Find where the given text appears and provide that cell's center as (X, Y) coordinate. 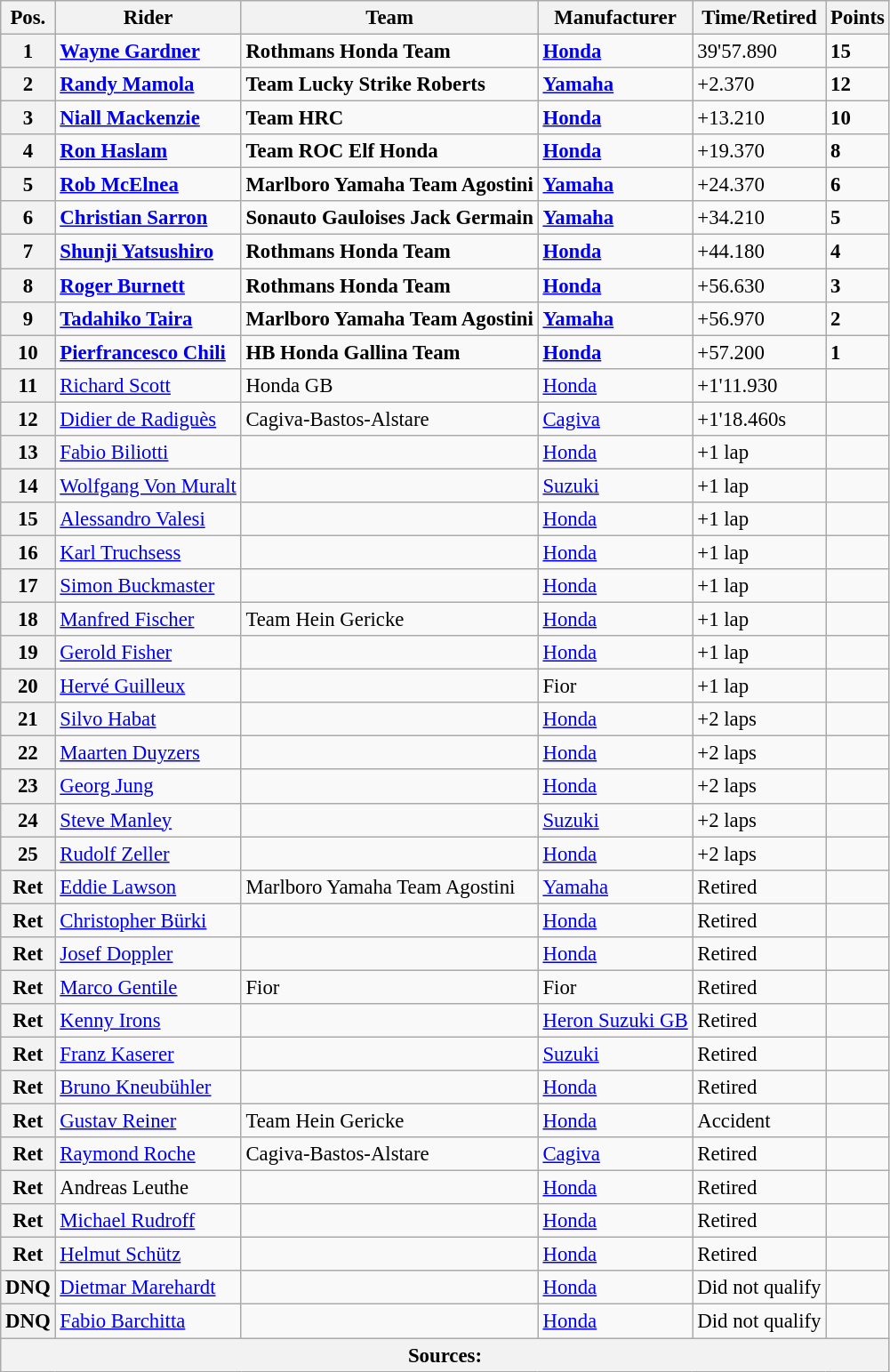
Andreas Leuthe (148, 1188)
14 (28, 485)
16 (28, 552)
Sources: (445, 1355)
Honda GB (389, 385)
Manufacturer (615, 18)
23 (28, 787)
Wayne Gardner (148, 52)
Niall Mackenzie (148, 118)
+56.970 (759, 318)
Georg Jung (148, 787)
22 (28, 753)
Rudolf Zeller (148, 854)
Bruno Kneubühler (148, 1087)
Raymond Roche (148, 1154)
39'57.890 (759, 52)
Franz Kaserer (148, 1054)
HB Honda Gallina Team (389, 352)
Wolfgang Von Muralt (148, 485)
24 (28, 820)
Roger Burnett (148, 285)
Team (389, 18)
Manfred Fischer (148, 620)
Maarten Duyzers (148, 753)
Marco Gentile (148, 987)
Time/Retired (759, 18)
Gerold Fisher (148, 653)
Dietmar Marehardt (148, 1288)
Rider (148, 18)
Hervé Guilleux (148, 686)
Michael Rudroff (148, 1221)
Karl Truchsess (148, 552)
Team ROC Elf Honda (389, 151)
25 (28, 854)
Eddie Lawson (148, 887)
Didier de Radiguès (148, 419)
Rob McElnea (148, 185)
Accident (759, 1121)
Points (857, 18)
Christian Sarron (148, 218)
Team Lucky Strike Roberts (389, 84)
Sonauto Gauloises Jack Germain (389, 218)
+44.180 (759, 252)
Simon Buckmaster (148, 586)
Kenny Irons (148, 1021)
21 (28, 719)
7 (28, 252)
Heron Suzuki GB (615, 1021)
Josef Doppler (148, 954)
+1'11.930 (759, 385)
Fabio Barchitta (148, 1321)
Pierfrancesco Chili (148, 352)
Shunji Yatsushiro (148, 252)
+57.200 (759, 352)
+24.370 (759, 185)
17 (28, 586)
+13.210 (759, 118)
Steve Manley (148, 820)
19 (28, 653)
Tadahiko Taira (148, 318)
+1'18.460s (759, 419)
Alessandro Valesi (148, 519)
+56.630 (759, 285)
+19.370 (759, 151)
Silvo Habat (148, 719)
20 (28, 686)
Christopher Bürki (148, 920)
Team HRC (389, 118)
Gustav Reiner (148, 1121)
Richard Scott (148, 385)
Randy Mamola (148, 84)
Helmut Schütz (148, 1255)
+2.370 (759, 84)
Ron Haslam (148, 151)
Pos. (28, 18)
Fabio Biliotti (148, 453)
9 (28, 318)
11 (28, 385)
18 (28, 620)
13 (28, 453)
+34.210 (759, 218)
